Output the (x, y) coordinate of the center of the cell containing the given text.  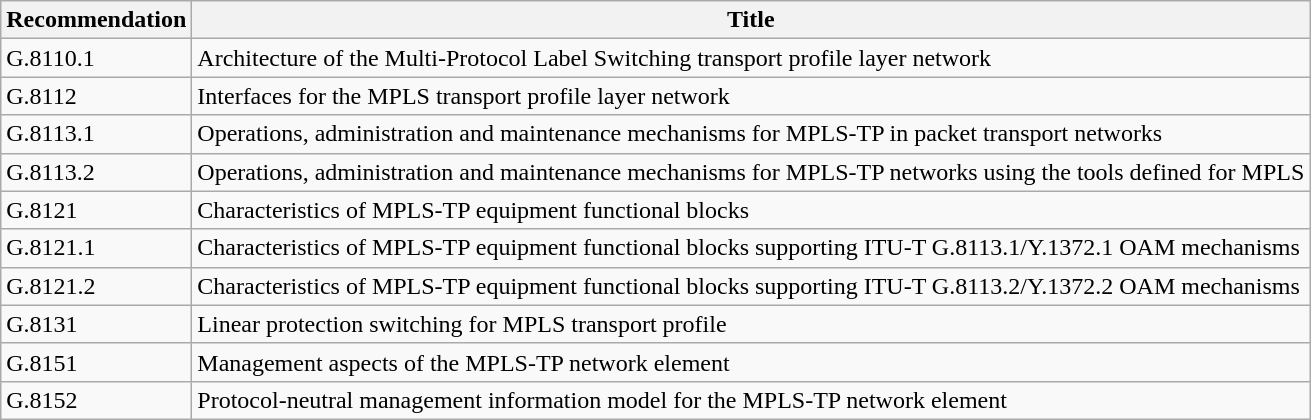
Characteristics of MPLS-TP equipment functional blocks supporting ITU-T G.8113.2/Y.1372.2 OAM mechanisms (751, 286)
G.8121.1 (96, 248)
G.8113.1 (96, 134)
Operations, administration and maintenance mechanisms for MPLS-TP networks using the tools defined for MPLS (751, 172)
Characteristics of MPLS-TP equipment functional blocks (751, 210)
Recommendation (96, 20)
Characteristics of MPLS-TP equipment functional blocks supporting ITU-T G.8113.1/Y.1372.1 OAM mechanisms (751, 248)
G.8131 (96, 324)
G.8112 (96, 96)
Linear protection switching for MPLS transport profile (751, 324)
Architecture of the Multi-Protocol Label Switching transport profile layer network (751, 58)
G.8121.2 (96, 286)
Interfaces for the MPLS transport profile layer network (751, 96)
G.8121 (96, 210)
G.8151 (96, 362)
Management aspects of the MPLS-TP network element (751, 362)
Protocol-neutral management information model for the MPLS-TP network element (751, 400)
Title (751, 20)
G.8113.2 (96, 172)
G.8152 (96, 400)
Operations, administration and maintenance mechanisms for MPLS-TP in packet transport networks (751, 134)
G.8110.1 (96, 58)
